Extract the [x, y] coordinate from the center of the cell holding the provided text.  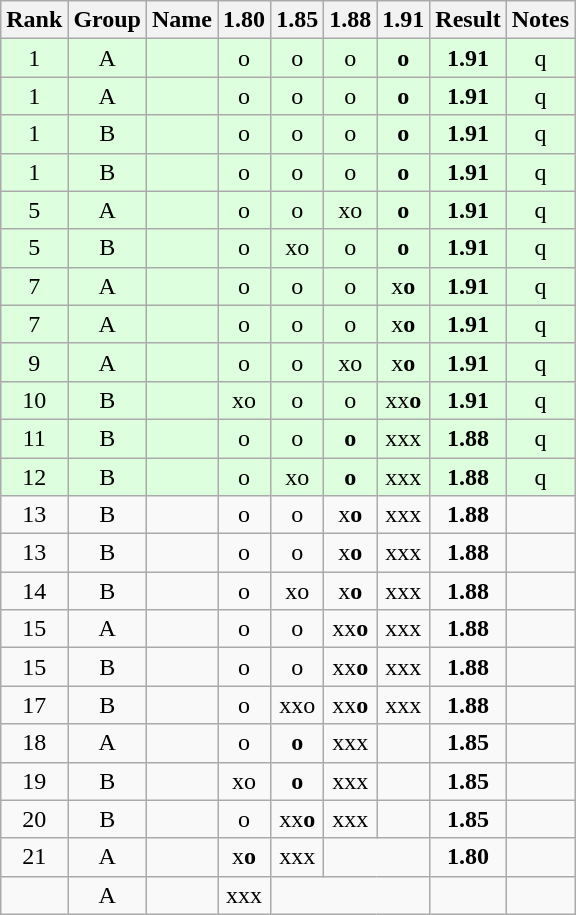
Notes [540, 20]
Rank [34, 20]
10 [34, 400]
19 [34, 781]
18 [34, 743]
Result [468, 20]
20 [34, 819]
Group [108, 20]
17 [34, 705]
12 [34, 477]
14 [34, 591]
21 [34, 857]
9 [34, 362]
11 [34, 438]
Name [182, 20]
